For the text-containing cell, return its midpoint in (x, y) coordinate format. 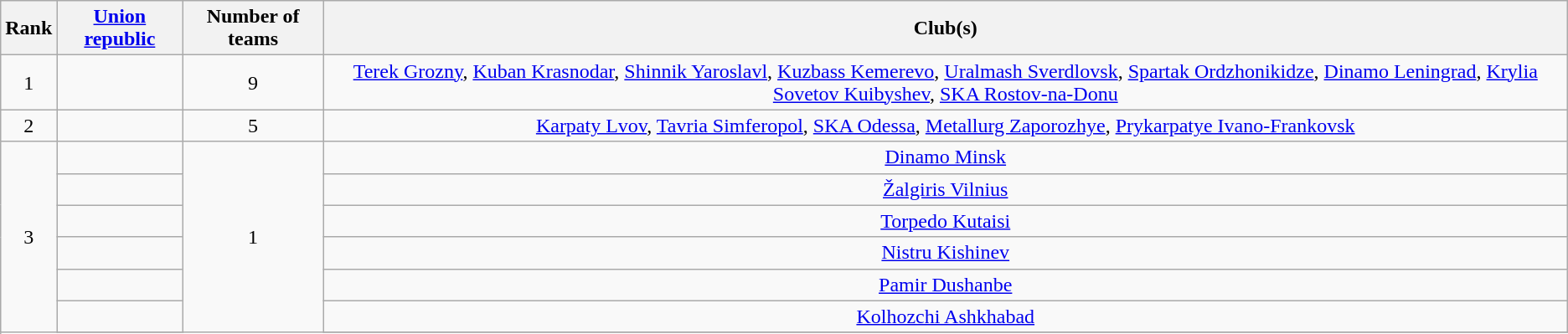
Žalgiris Vilnius (945, 189)
Club(s) (945, 28)
9 (253, 82)
5 (253, 126)
Number of teams (253, 28)
Union republic (120, 28)
3 (28, 237)
Dinamo Minsk (945, 157)
Kolhozchi Ashkhabad (945, 316)
Pamir Dushanbe (945, 285)
Rank (28, 28)
Nistru Kishinev (945, 253)
Karpaty Lvov, Tavria Simferopol, SKA Odessa, Metallurg Zaporozhye, Prykarpatye Ivano-Frankovsk (945, 126)
2 (28, 126)
Torpedo Kutaisi (945, 221)
